Provide the [x, y] coordinate of the cell's center where the given text is located.  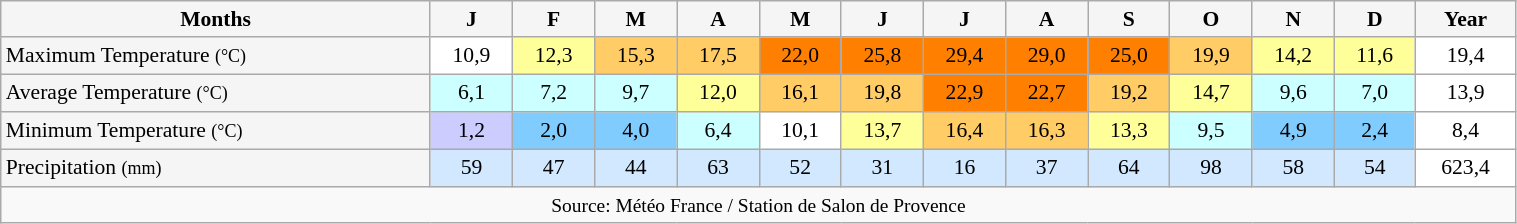
13,9 [1466, 94]
S [1129, 19]
7,0 [1374, 94]
1,2 [471, 131]
54 [1374, 169]
16,3 [1047, 131]
16 [964, 169]
11,6 [1374, 56]
47 [554, 169]
Months [216, 19]
19,4 [1466, 56]
6,1 [471, 94]
2,0 [554, 131]
Source: Météo France / Station de Salon de Provence [758, 204]
22,9 [964, 94]
8,4 [1466, 131]
7,2 [554, 94]
Precipitation (mm) [216, 169]
10,9 [471, 56]
31 [882, 169]
O [1211, 19]
16,1 [800, 94]
Average Temperature (°C) [216, 94]
4,9 [1293, 131]
N [1293, 19]
19,2 [1129, 94]
64 [1129, 169]
63 [718, 169]
4,0 [636, 131]
15,3 [636, 56]
9,5 [1211, 131]
37 [1047, 169]
2,4 [1374, 131]
25,0 [1129, 56]
16,4 [964, 131]
623,4 [1466, 169]
22,7 [1047, 94]
Minimum Temperature (°C) [216, 131]
52 [800, 169]
10,1 [800, 131]
29,4 [964, 56]
9,7 [636, 94]
13,7 [882, 131]
14,2 [1293, 56]
12,0 [718, 94]
58 [1293, 169]
25,8 [882, 56]
Maximum Temperature (°C) [216, 56]
29,0 [1047, 56]
9,6 [1293, 94]
12,3 [554, 56]
17,5 [718, 56]
13,3 [1129, 131]
6,4 [718, 131]
14,7 [1211, 94]
44 [636, 169]
19,9 [1211, 56]
Year [1466, 19]
D [1374, 19]
F [554, 19]
59 [471, 169]
19,8 [882, 94]
98 [1211, 169]
22,0 [800, 56]
